From the cell containing the given text, extract its center point as (x, y) coordinate. 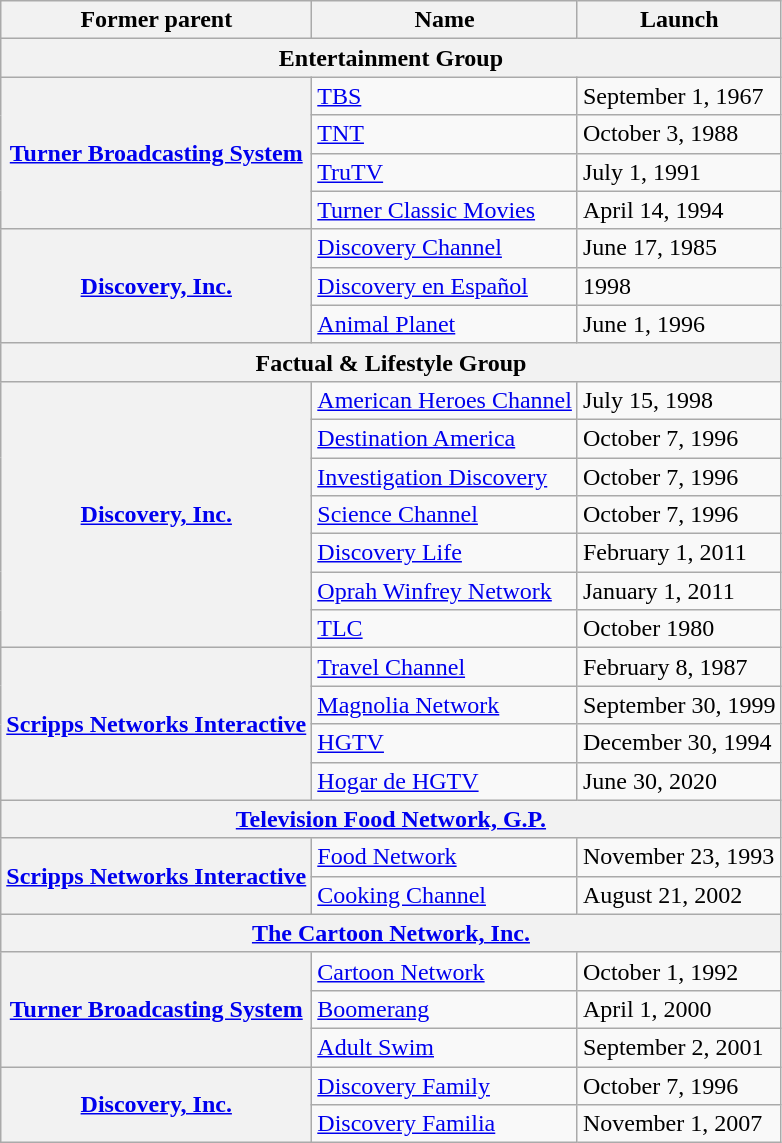
Animal Planet (445, 324)
July 15, 1998 (679, 400)
January 1, 2011 (679, 591)
Former parent (156, 20)
July 1, 1991 (679, 172)
Discovery Familia (445, 1124)
Hogar de HGTV (445, 781)
Cartoon Network (445, 971)
Launch (679, 20)
October 3, 1988 (679, 134)
Investigation Discovery (445, 477)
November 1, 2007 (679, 1124)
June 30, 2020 (679, 781)
Travel Channel (445, 667)
April 14, 1994 (679, 210)
Cooking Channel (445, 895)
TLC (445, 629)
February 1, 2011 (679, 553)
November 23, 1993 (679, 857)
American Heroes Channel (445, 400)
Discovery en Español (445, 286)
Turner Classic Movies (445, 210)
1998 (679, 286)
Destination America (445, 438)
TruTV (445, 172)
Television Food Network, G.P. (391, 819)
September 30, 1999 (679, 705)
September 2, 2001 (679, 1047)
Discovery Channel (445, 248)
Name (445, 20)
June 17, 1985 (679, 248)
TNT (445, 134)
Food Network (445, 857)
October 1980 (679, 629)
October 1, 1992 (679, 971)
Oprah Winfrey Network (445, 591)
April 1, 2000 (679, 1009)
September 1, 1967 (679, 96)
June 1, 1996 (679, 324)
February 8, 1987 (679, 667)
August 21, 2002 (679, 895)
Discovery Life (445, 553)
December 30, 1994 (679, 743)
Discovery Family (445, 1085)
Entertainment Group (391, 58)
Boomerang (445, 1009)
The Cartoon Network, Inc. (391, 933)
Magnolia Network (445, 705)
HGTV (445, 743)
TBS (445, 96)
Science Channel (445, 515)
Adult Swim (445, 1047)
Factual & Lifestyle Group (391, 362)
